Determine the [X, Y] coordinate at the center of the cell enclosing the given text.  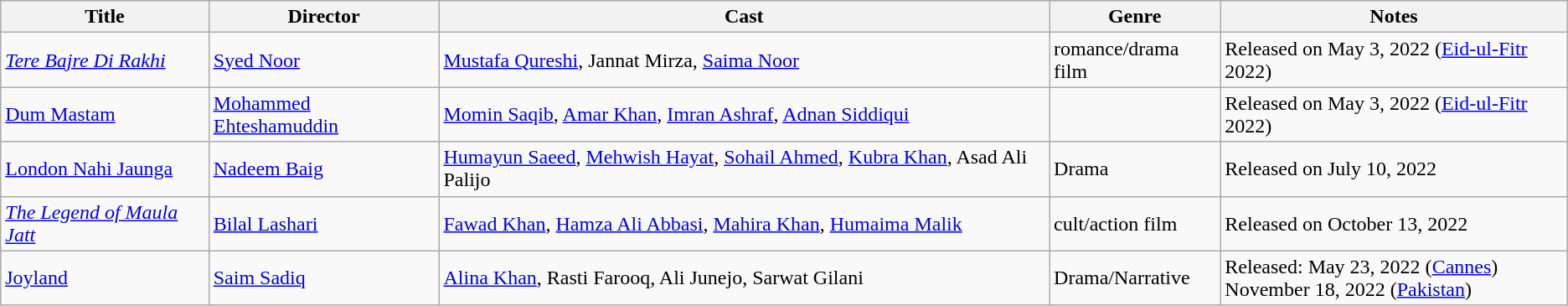
The Legend of Maula Jatt [105, 223]
Humayun Saeed, Mehwish Hayat, Sohail Ahmed, Kubra Khan, Asad Ali Palijo [744, 169]
Drama/Narrative [1135, 278]
Released on July 10, 2022 [1394, 169]
Notes [1394, 17]
Alina Khan, Rasti Farooq, Ali Junejo, Sarwat Gilani [744, 278]
Syed Noor [323, 60]
Released: May 23, 2022 (Cannes)November 18, 2022 (Pakistan) [1394, 278]
Cast [744, 17]
Mohammed Ehteshamuddin [323, 114]
Dum Mastam [105, 114]
Momin Saqib, Amar Khan, Imran Ashraf, Adnan Siddiqui [744, 114]
Bilal Lashari [323, 223]
Mustafa Qureshi, Jannat Mirza, Saima Noor [744, 60]
Fawad Khan, Hamza Ali Abbasi, Mahira Khan, Humaima Malik [744, 223]
romance/drama film [1135, 60]
Director [323, 17]
Saim Sadiq [323, 278]
Nadeem Baig [323, 169]
Released on October 13, 2022 [1394, 223]
cult/action film [1135, 223]
Joyland [105, 278]
London Nahi Jaunga [105, 169]
Tere Bajre Di Rakhi [105, 60]
Title [105, 17]
Genre [1135, 17]
Drama [1135, 169]
